Identify which cell holds the provided text, then report its [X, Y] central coordinate. 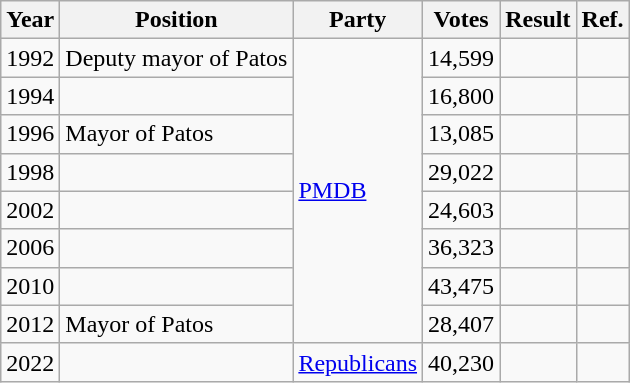
Position [176, 20]
43,475 [462, 286]
PMDB [358, 191]
Votes [462, 20]
1996 [30, 134]
1998 [30, 172]
2002 [30, 210]
Republicans [358, 362]
2012 [30, 324]
29,022 [462, 172]
28,407 [462, 324]
2010 [30, 286]
36,323 [462, 248]
24,603 [462, 210]
2022 [30, 362]
40,230 [462, 362]
13,085 [462, 134]
Year [30, 20]
2006 [30, 248]
Party [358, 20]
Ref. [602, 20]
14,599 [462, 58]
1992 [30, 58]
16,800 [462, 96]
Deputy mayor of Patos [176, 58]
1994 [30, 96]
Result [538, 20]
